Find where the given text appears and provide that cell's center as (X, Y) coordinate. 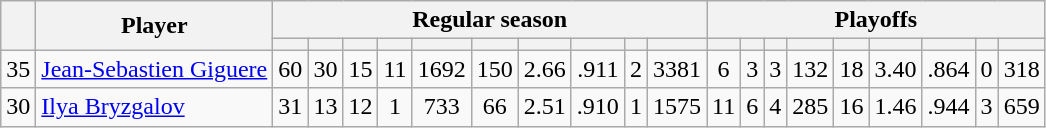
2.51 (544, 107)
18 (852, 69)
.944 (948, 107)
3381 (676, 69)
.864 (948, 69)
Ilya Bryzgalov (154, 107)
Regular season (490, 20)
2.66 (544, 69)
13 (326, 107)
659 (1022, 107)
.911 (598, 69)
35 (18, 69)
Jean-Sebastien Giguere (154, 69)
733 (442, 107)
Playoffs (876, 20)
4 (776, 107)
150 (494, 69)
0 (986, 69)
2 (636, 69)
1.46 (896, 107)
.910 (598, 107)
66 (494, 107)
31 (290, 107)
285 (810, 107)
15 (360, 69)
12 (360, 107)
16 (852, 107)
1575 (676, 107)
132 (810, 69)
60 (290, 69)
Player (154, 26)
3.40 (896, 69)
318 (1022, 69)
1692 (442, 69)
